Search for the cell housing the specified text and yield its [x, y] center coordinate. 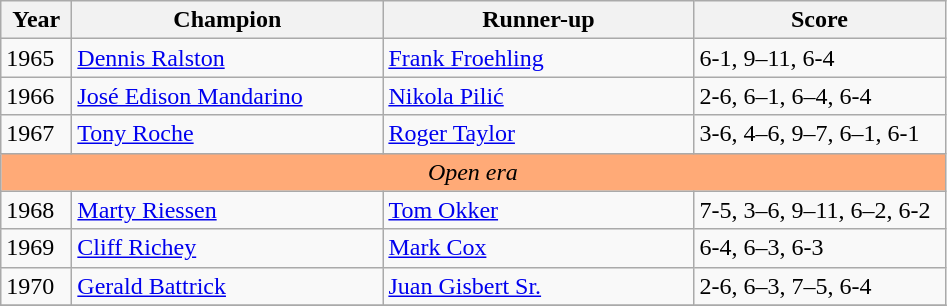
Year [36, 20]
1969 [36, 248]
1968 [36, 210]
7-5, 3–6, 9–11, 6–2, 6-2 [820, 210]
Score [820, 20]
Dennis Ralston [228, 58]
Marty Riessen [228, 210]
Mark Cox [538, 248]
6-4, 6–3, 6-3 [820, 248]
Nikola Pilić [538, 96]
1967 [36, 134]
Roger Taylor [538, 134]
Tom Okker [538, 210]
Tony Roche [228, 134]
Open era [473, 172]
Frank Froehling [538, 58]
2-6, 6–1, 6–4, 6-4 [820, 96]
Runner-up [538, 20]
Gerald Battrick [228, 286]
Cliff Richey [228, 248]
Juan Gisbert Sr. [538, 286]
3-6, 4–6, 9–7, 6–1, 6-1 [820, 134]
1965 [36, 58]
1966 [36, 96]
2-6, 6–3, 7–5, 6-4 [820, 286]
1970 [36, 286]
Champion [228, 20]
6-1, 9–11, 6-4 [820, 58]
José Edison Mandarino [228, 96]
